Pinpoint the cell where the given text exists, returning its [X, Y] midpoint coordinate. 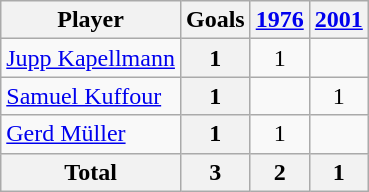
Samuel Kuffour [91, 96]
Total [91, 172]
Gerd Müller [91, 134]
Goals [215, 20]
Player [91, 20]
2 [280, 172]
1976 [280, 20]
Jupp Kapellmann [91, 58]
2001 [338, 20]
3 [215, 172]
